Scan for the cell matching the given text and deliver its [x, y] coordinate at center. 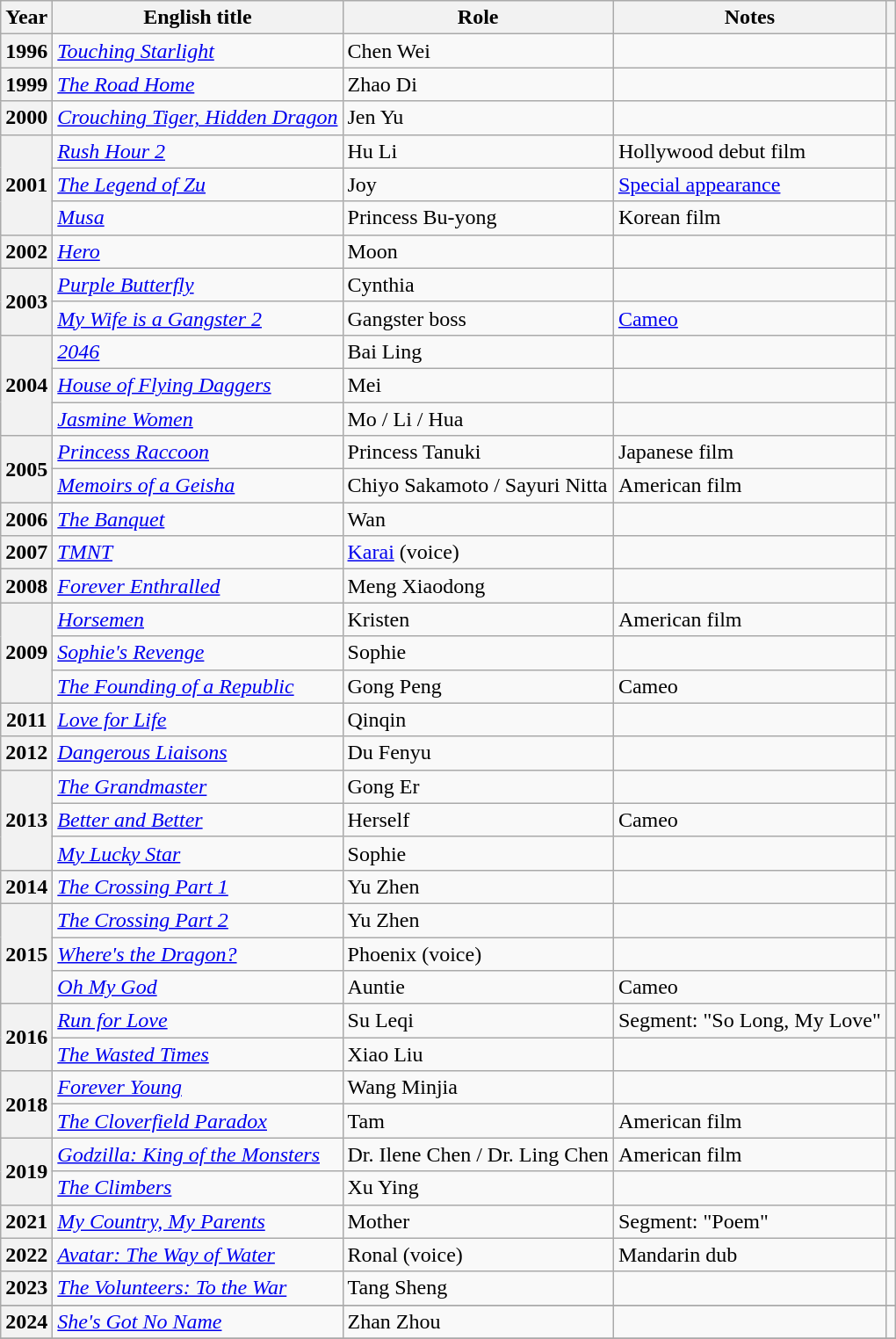
The Road Home [198, 84]
1996 [26, 51]
Purple Butterfly [198, 285]
Qinqin [478, 720]
Joy [478, 185]
2016 [26, 1038]
Hu Li [478, 151]
Meng Xiaodong [478, 586]
The Cloverfield Paradox [198, 1121]
Xiao Liu [478, 1054]
Mei [478, 385]
Segment: "So Long, My Love" [749, 1021]
Xu Ying [478, 1188]
2003 [26, 301]
Run for Love [198, 1021]
The Founding of a Republic [198, 686]
2005 [26, 469]
The Legend of Zu [198, 185]
Dangerous Liaisons [198, 753]
2012 [26, 753]
Horsemen [198, 619]
Hero [198, 251]
Rush Hour 2 [198, 151]
2009 [26, 653]
She's Got No Name [198, 1321]
Su Leqi [478, 1021]
Hollywood debut film [749, 151]
Gong Peng [478, 686]
Princess Tanuki [478, 452]
Forever Young [198, 1088]
Mo / Li / Hua [478, 419]
The Crossing Part 1 [198, 887]
2022 [26, 1255]
Dr. Ilene Chen / Dr. Ling Chen [478, 1154]
Role [478, 18]
Japanese film [749, 452]
My Wife is a Gangster 2 [198, 318]
Avatar: The Way of Water [198, 1255]
2013 [26, 820]
2018 [26, 1104]
House of Flying Daggers [198, 385]
Tang Sheng [478, 1288]
Kristen [478, 619]
2015 [26, 953]
Korean film [749, 218]
Mother [478, 1221]
2019 [26, 1171]
2011 [26, 720]
Herself [478, 820]
Bai Ling [478, 351]
2000 [26, 118]
Du Fenyu [478, 753]
TMNT [198, 553]
2024 [26, 1321]
Gong Er [478, 786]
Jasmine Women [198, 419]
Phoenix (voice) [478, 953]
Year [26, 18]
Princess Raccoon [198, 452]
The Crossing Part 2 [198, 920]
Special appearance [749, 185]
2014 [26, 887]
2008 [26, 586]
Gangster boss [478, 318]
Memoirs of a Geisha [198, 486]
The Volunteers: To the War [198, 1288]
Notes [749, 18]
Karai (voice) [478, 553]
Where's the Dragon? [198, 953]
2006 [26, 519]
Crouching Tiger, Hidden Dragon [198, 118]
Princess Bu-yong [478, 218]
Oh My God [198, 988]
Chiyo Sakamoto / Sayuri Nitta [478, 486]
2002 [26, 251]
2021 [26, 1221]
Jen Yu [478, 118]
1999 [26, 84]
Zhao Di [478, 84]
Ronal (voice) [478, 1255]
Cynthia [478, 285]
Better and Better [198, 820]
Musa [198, 218]
Mandarin dub [749, 1255]
2007 [26, 553]
The Climbers [198, 1188]
My Lucky Star [198, 853]
Moon [478, 251]
Touching Starlight [198, 51]
2046 [198, 351]
Love for Life [198, 720]
English title [198, 18]
Godzilla: King of the Monsters [198, 1154]
Tam [478, 1121]
The Banquet [198, 519]
2004 [26, 385]
Wang Minjia [478, 1088]
2001 [26, 185]
2023 [26, 1288]
The Wasted Times [198, 1054]
My Country, My Parents [198, 1221]
Auntie [478, 988]
Zhan Zhou [478, 1321]
Forever Enthralled [198, 586]
Wan [478, 519]
The Grandmaster [198, 786]
Sophie's Revenge [198, 653]
Segment: "Poem" [749, 1221]
Chen Wei [478, 51]
